Scan for the cell matching the given text and deliver its [X, Y] coordinate at center. 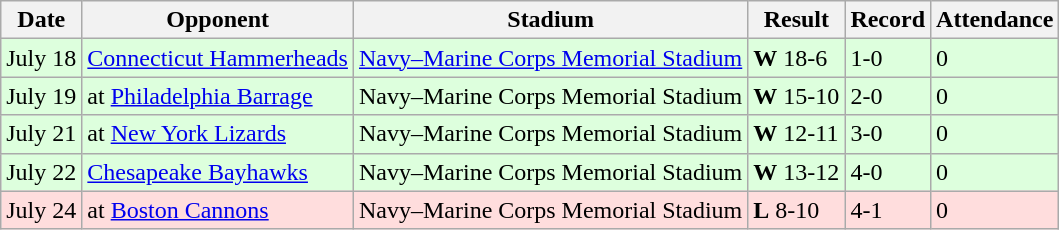
Record [888, 20]
at Boston Cannons [218, 210]
1-0 [888, 58]
at Philadelphia Barrage [218, 96]
Connecticut Hammerheads [218, 58]
Date [42, 20]
4-1 [888, 210]
Opponent [218, 20]
Result [796, 20]
W 18-6 [796, 58]
L 8-10 [796, 210]
3-0 [888, 134]
Chesapeake Bayhawks [218, 172]
2-0 [888, 96]
Stadium [550, 20]
at New York Lizards [218, 134]
W 12-11 [796, 134]
4-0 [888, 172]
July 22 [42, 172]
Attendance [995, 20]
July 21 [42, 134]
W 13-12 [796, 172]
July 18 [42, 58]
W 15-10 [796, 96]
July 24 [42, 210]
July 19 [42, 96]
